Determine the (X, Y) coordinate at the center of the cell enclosing the given text.  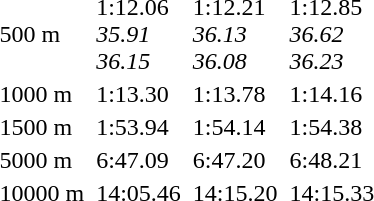
6:47.09 (139, 160)
1:54.14 (235, 127)
6:47.20 (235, 160)
1:53.94 (139, 127)
1:13.30 (139, 94)
1:13.78 (235, 94)
